Scan for the cell matching the given text and deliver its (x, y) coordinate at center. 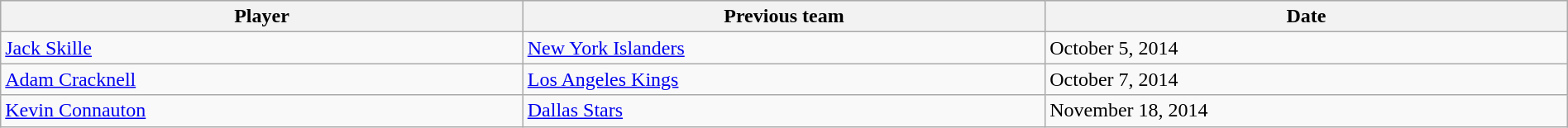
Dallas Stars (784, 111)
Los Angeles Kings (784, 79)
Player (262, 17)
Previous team (784, 17)
Adam Cracknell (262, 79)
October 7, 2014 (1307, 79)
Date (1307, 17)
Jack Skille (262, 48)
November 18, 2014 (1307, 111)
October 5, 2014 (1307, 48)
New York Islanders (784, 48)
Kevin Connauton (262, 111)
